From the cell containing the given text, extract its center point as (X, Y) coordinate. 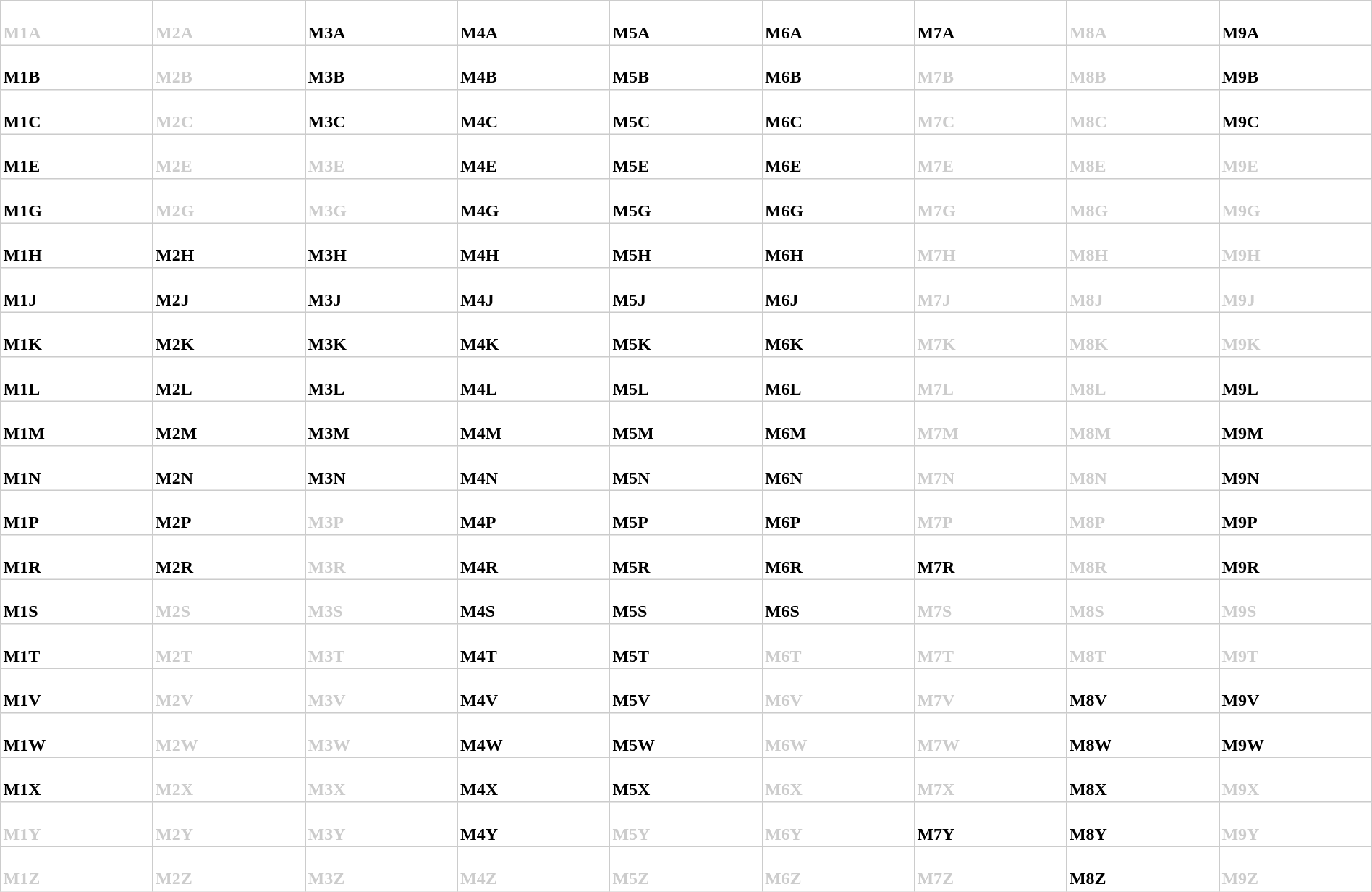
M2E (229, 156)
M3L (381, 379)
M8M (1143, 424)
M1H (77, 245)
M9A (1295, 23)
M2X (229, 780)
M1W (77, 736)
M7P (991, 513)
M4W (533, 736)
M4Z (533, 869)
M7E (991, 156)
M5K (686, 334)
M3N (381, 468)
M6W (838, 736)
M2M (229, 424)
M5B (686, 67)
M9V (1295, 691)
M2L (229, 379)
M5J (686, 290)
M2A (229, 23)
M9Z (1295, 869)
M4X (533, 780)
M1A (77, 23)
M9X (1295, 780)
M8Y (1143, 825)
M5M (686, 424)
M4V (533, 691)
M6N (838, 468)
M9J (1295, 290)
M6Z (838, 869)
M3Z (381, 869)
M6H (838, 245)
M7J (991, 290)
M5W (686, 736)
M1T (77, 647)
M2J (229, 290)
M1N (77, 468)
M1P (77, 513)
M8K (1143, 334)
M3E (381, 156)
M3T (381, 647)
M3Y (381, 825)
M7N (991, 468)
M6A (838, 23)
M5L (686, 379)
M1X (77, 780)
M1M (77, 424)
M2V (229, 691)
M7M (991, 424)
M8L (1143, 379)
M7L (991, 379)
M5Y (686, 825)
M6P (838, 513)
M8V (1143, 691)
M4E (533, 156)
M2P (229, 513)
M5R (686, 557)
M3K (381, 334)
M4M (533, 424)
M3V (381, 691)
M3X (381, 780)
M3S (381, 602)
M8C (1143, 112)
M8Z (1143, 869)
M5N (686, 468)
M4B (533, 67)
M2K (229, 334)
M1S (77, 602)
M2Y (229, 825)
M1E (77, 156)
M4N (533, 468)
M6X (838, 780)
M5S (686, 602)
M3P (381, 513)
M6G (838, 201)
M2W (229, 736)
M9T (1295, 647)
M6Y (838, 825)
M1L (77, 379)
M9M (1295, 424)
M2R (229, 557)
M7B (991, 67)
M5T (686, 647)
M2Z (229, 869)
M9L (1295, 379)
M9C (1295, 112)
M7T (991, 647)
M3W (381, 736)
M8T (1143, 647)
M1C (77, 112)
M6M (838, 424)
M6E (838, 156)
M4P (533, 513)
M8E (1143, 156)
M1B (77, 67)
M1Z (77, 869)
M2C (229, 112)
M3J (381, 290)
M8R (1143, 557)
M1J (77, 290)
M6K (838, 334)
M2H (229, 245)
M4J (533, 290)
M8A (1143, 23)
M2T (229, 647)
M5H (686, 245)
M7Y (991, 825)
M1G (77, 201)
M9R (1295, 557)
M7V (991, 691)
M9G (1295, 201)
M7Z (991, 869)
M7X (991, 780)
M7A (991, 23)
M3R (381, 557)
M2B (229, 67)
M9W (1295, 736)
M6B (838, 67)
M1K (77, 334)
M1R (77, 557)
M4K (533, 334)
M4H (533, 245)
M4L (533, 379)
M2N (229, 468)
M7W (991, 736)
M8S (1143, 602)
M9K (1295, 334)
M6C (838, 112)
M5Z (686, 869)
M4G (533, 201)
M1V (77, 691)
M8G (1143, 201)
M6V (838, 691)
M9N (1295, 468)
M2S (229, 602)
M9S (1295, 602)
M8P (1143, 513)
M3H (381, 245)
M8X (1143, 780)
M6J (838, 290)
M9E (1295, 156)
M9P (1295, 513)
M5X (686, 780)
M1Y (77, 825)
M7H (991, 245)
M6R (838, 557)
M4S (533, 602)
M3G (381, 201)
M5V (686, 691)
M7G (991, 201)
M9Y (1295, 825)
M6S (838, 602)
M3B (381, 67)
M7S (991, 602)
M8B (1143, 67)
M6T (838, 647)
M5E (686, 156)
M7C (991, 112)
M9H (1295, 245)
M3A (381, 23)
M4A (533, 23)
M4R (533, 557)
M5A (686, 23)
M3M (381, 424)
M8H (1143, 245)
M5P (686, 513)
M6L (838, 379)
M8J (1143, 290)
M5C (686, 112)
M8N (1143, 468)
M9B (1295, 67)
M4C (533, 112)
M4T (533, 647)
M4Y (533, 825)
M7R (991, 557)
M2G (229, 201)
M5G (686, 201)
M3C (381, 112)
M8W (1143, 736)
M7K (991, 334)
